Search for the cell housing the specified text and yield its (X, Y) center coordinate. 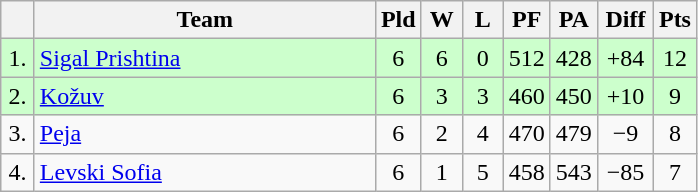
Pts (674, 20)
7 (674, 172)
4. (18, 172)
428 (574, 58)
479 (574, 134)
L (482, 20)
PF (526, 20)
W (442, 20)
3. (18, 134)
543 (574, 172)
460 (526, 96)
−9 (625, 134)
Diff (625, 20)
9 (674, 96)
1 (442, 172)
Levski Sofia (204, 172)
+10 (625, 96)
12 (674, 58)
−85 (625, 172)
Kožuv (204, 96)
8 (674, 134)
512 (526, 58)
0 (482, 58)
1. (18, 58)
2 (442, 134)
Pld (398, 20)
Sigal Prishtina (204, 58)
4 (482, 134)
470 (526, 134)
458 (526, 172)
5 (482, 172)
PA (574, 20)
450 (574, 96)
+84 (625, 58)
Peja (204, 134)
Team (204, 20)
2. (18, 96)
